From the cell containing the given text, extract its center point as [x, y] coordinate. 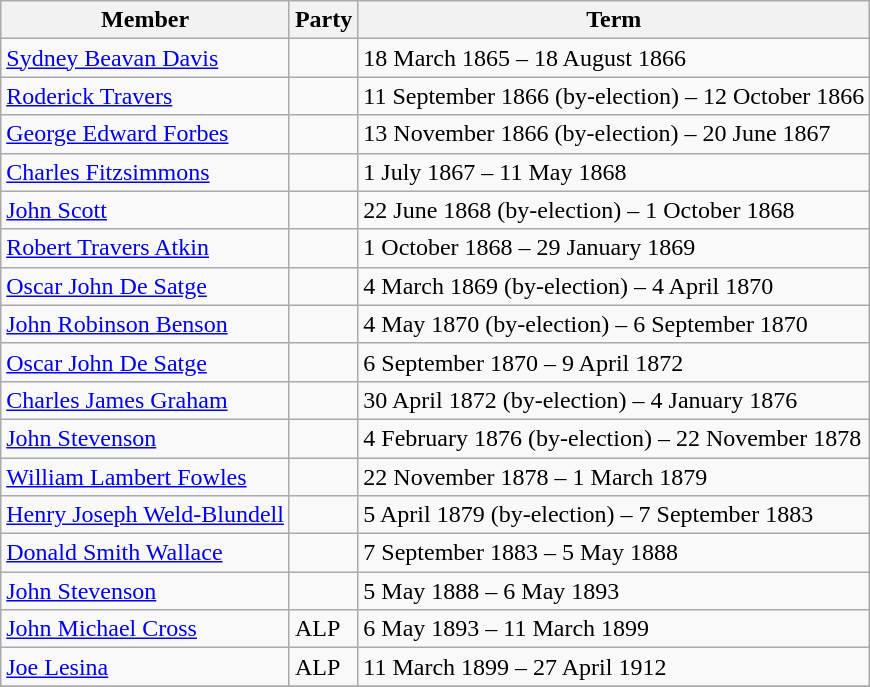
18 March 1865 – 18 August 1866 [614, 58]
Henry Joseph Weld-Blundell [146, 515]
7 September 1883 – 5 May 1888 [614, 553]
William Lambert Fowles [146, 477]
Member [146, 20]
Robert Travers Atkin [146, 248]
13 November 1866 (by-election) – 20 June 1867 [614, 134]
4 March 1869 (by-election) – 4 April 1870 [614, 286]
Joe Lesina [146, 667]
22 June 1868 (by-election) – 1 October 1868 [614, 210]
4 May 1870 (by-election) – 6 September 1870 [614, 324]
John Robinson Benson [146, 324]
George Edward Forbes [146, 134]
1 October 1868 – 29 January 1869 [614, 248]
6 May 1893 – 11 March 1899 [614, 629]
John Michael Cross [146, 629]
Term [614, 20]
30 April 1872 (by-election) – 4 January 1876 [614, 400]
John Scott [146, 210]
5 May 1888 – 6 May 1893 [614, 591]
4 February 1876 (by-election) – 22 November 1878 [614, 438]
1 July 1867 – 11 May 1868 [614, 172]
Roderick Travers [146, 96]
Charles James Graham [146, 400]
Charles Fitzsimmons [146, 172]
11 March 1899 – 27 April 1912 [614, 667]
22 November 1878 – 1 March 1879 [614, 477]
Sydney Beavan Davis [146, 58]
6 September 1870 – 9 April 1872 [614, 362]
Donald Smith Wallace [146, 553]
5 April 1879 (by-election) – 7 September 1883 [614, 515]
11 September 1866 (by-election) – 12 October 1866 [614, 96]
Party [323, 20]
